Locate the cell with the specified text and output its [X, Y] center coordinate. 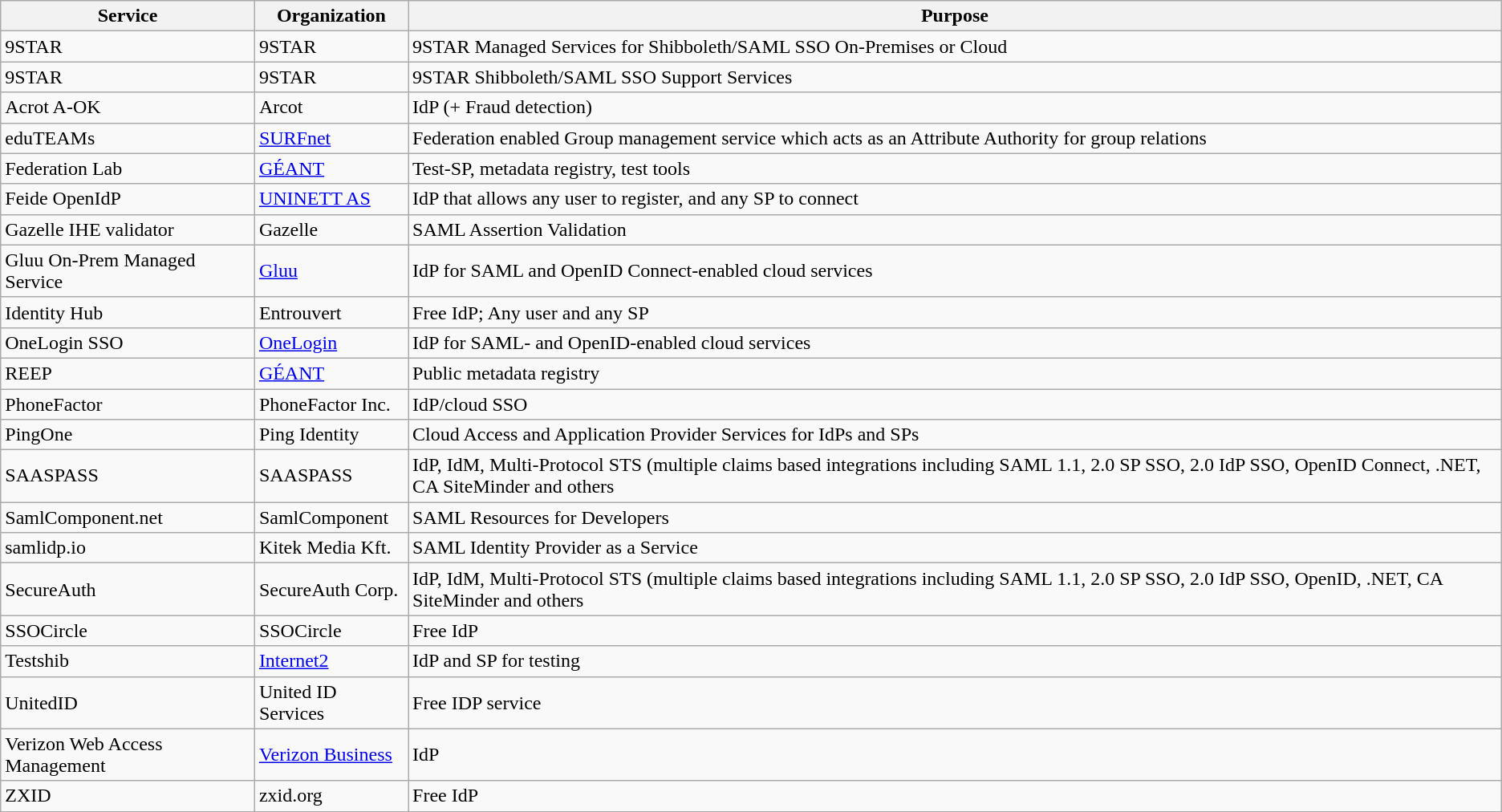
Kitek Media Kft. [331, 548]
Organization [331, 16]
Free IDP service [955, 703]
SamlComponent.net [128, 518]
Feide OpenIdP [128, 199]
Entrouvert [331, 312]
Federation enabled Group management service which acts as an Attribute Authority for group relations [955, 138]
UnitedID [128, 703]
IdP [955, 754]
Gazelle [331, 229]
IdP/cloud SSO [955, 404]
IdP and SP for testing [955, 661]
IdP (+ Fraud detection) [955, 108]
Identity Hub [128, 312]
eduTEAMs [128, 138]
Service [128, 16]
REEP [128, 373]
IdP that allows any user to register, and any SP to connect [955, 199]
SAML Assertion Validation [955, 229]
United ID Services [331, 703]
samlidp.io [128, 548]
PhoneFactor [128, 404]
Public metadata registry [955, 373]
SAML Identity Provider as a Service [955, 548]
Cloud Access and Application Provider Services for IdPs and SPs [955, 435]
Gazelle IHE validator [128, 229]
Verizon Web Access Management [128, 754]
9STAR Managed Services for Shibboleth/SAML SSO On-Premises or Cloud [955, 47]
Gluu On-Prem Managed Service [128, 271]
IdP for SAML and OpenID Connect-enabled cloud services [955, 271]
UNINETT AS [331, 199]
PhoneFactor Inc. [331, 404]
Gluu [331, 271]
Internet2 [331, 661]
Federation Lab [128, 168]
Acrot A-OK [128, 108]
Free IdP; Any user and any SP [955, 312]
zxid.org [331, 796]
Purpose [955, 16]
Ping Identity [331, 435]
IdP for SAML- and OpenID-enabled cloud services [955, 343]
OneLogin SSO [128, 343]
9STAR Shibboleth/SAML SSO Support Services [955, 77]
OneLogin [331, 343]
Testshib [128, 661]
Arcot [331, 108]
PingOne [128, 435]
SamlComponent [331, 518]
SecureAuth Corp. [331, 589]
Verizon Business [331, 754]
IdP, IdM, Multi-Protocol STS (multiple claims based integrations including SAML 1.1, 2.0 SP SSO, 2.0 IdP SSO, OpenID, .NET, CA SiteMinder and others [955, 589]
SAML Resources for Developers [955, 518]
ZXID [128, 796]
Test-SP, metadata registry, test tools [955, 168]
SecureAuth [128, 589]
SURFnet [331, 138]
